Search for the cell housing the specified text and yield its (X, Y) center coordinate. 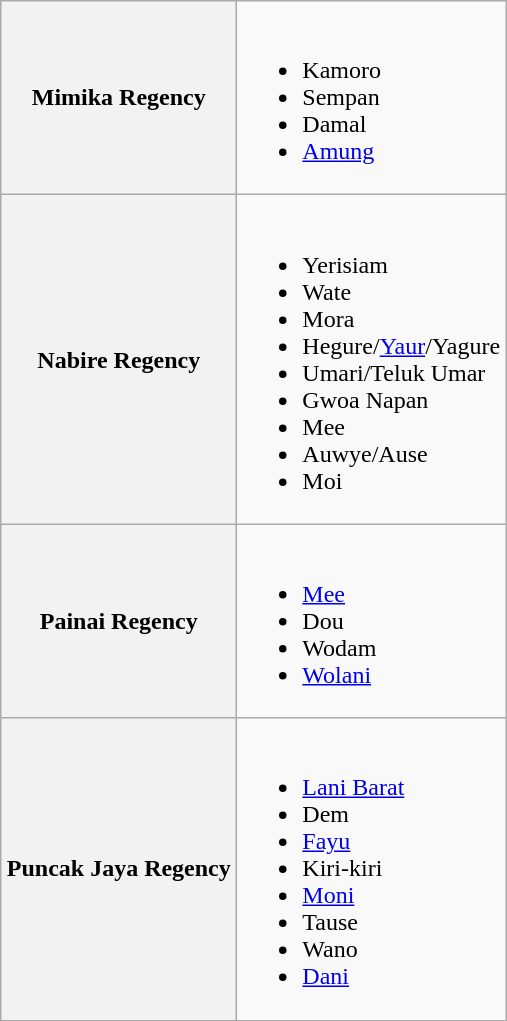
Painai Regency (119, 621)
Puncak Jaya Regency (119, 869)
YerisiamWateMoraHegure/Yaur/YagureUmari/Teluk UmarGwoa NapanMeeAuwye/AuseMoi (372, 360)
Mimika Regency (119, 98)
Lani BaratDemFayuKiri-kiriMoniTauseWanoDani (372, 869)
KamoroSempanDamalAmung (372, 98)
Nabire Regency (119, 360)
MeeDouWodamWolani (372, 621)
